Scan for the cell matching the given text and deliver its (x, y) coordinate at center. 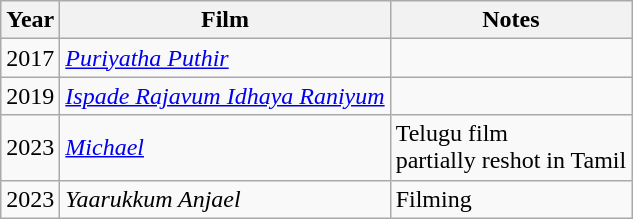
Telugu filmpartially reshot in Tamil (511, 148)
Puriyatha Puthir (225, 58)
Notes (511, 20)
Year (30, 20)
Filming (511, 199)
2017 (30, 58)
Yaarukkum Anjael (225, 199)
Michael (225, 148)
Film (225, 20)
Ispade Rajavum Idhaya Raniyum (225, 96)
2019 (30, 96)
